Identify which cell holds the provided text, then report its (x, y) central coordinate. 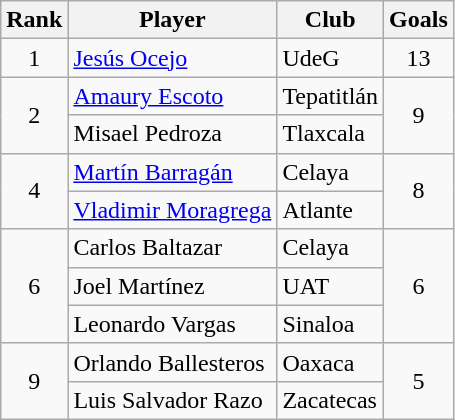
Vladimir Moragrega (172, 210)
Luis Salvador Razo (172, 400)
Tlaxcala (330, 134)
1 (34, 58)
Player (172, 20)
Joel Martínez (172, 286)
Rank (34, 20)
Carlos Baltazar (172, 248)
8 (419, 191)
UdeG (330, 58)
Leonardo Vargas (172, 324)
Orlando Ballesteros (172, 362)
UAT (330, 286)
4 (34, 191)
13 (419, 58)
Oaxaca (330, 362)
2 (34, 115)
5 (419, 381)
Goals (419, 20)
Amaury Escoto (172, 96)
Club (330, 20)
Atlante (330, 210)
Martín Barragán (172, 172)
Sinaloa (330, 324)
Misael Pedroza (172, 134)
Zacatecas (330, 400)
Tepatitlán (330, 96)
Jesús Ocejo (172, 58)
